Return [x, y] of the center of cell containing provided text 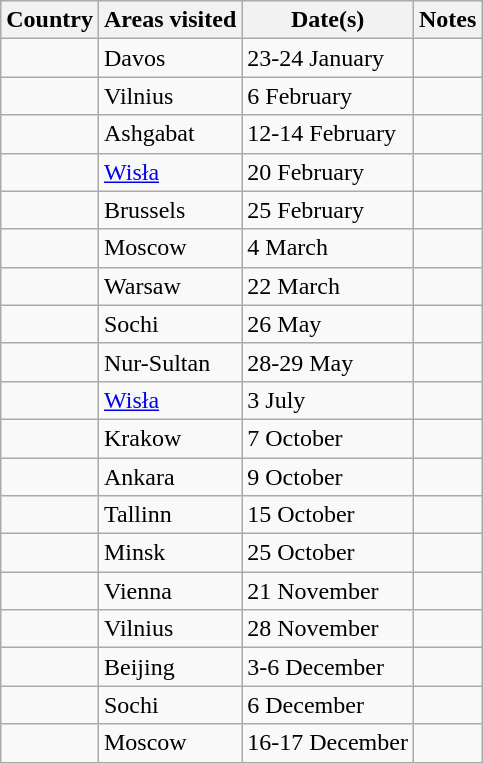
Vienna [170, 591]
Tallinn [170, 515]
16-17 December [328, 743]
Date(s) [328, 20]
Brussels [170, 210]
Warsaw [170, 286]
9 October [328, 477]
6 December [328, 705]
Ankara [170, 477]
3-6 December [328, 667]
12-14 February [328, 134]
4 March [328, 248]
Country [50, 20]
28-29 May [328, 362]
Areas visited [170, 20]
22 March [328, 286]
21 November [328, 591]
Beijing [170, 667]
Davos [170, 58]
25 February [328, 210]
28 November [328, 629]
Notes [447, 20]
20 February [328, 172]
6 February [328, 96]
23-24 January [328, 58]
15 October [328, 515]
Minsk [170, 553]
Krakow [170, 438]
3 July [328, 400]
Nur-Sultan [170, 362]
Ashgabat [170, 134]
7 October [328, 438]
26 May [328, 324]
25 October [328, 553]
